For the text-containing cell, return its midpoint in (x, y) coordinate format. 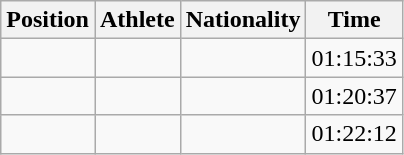
01:22:12 (354, 134)
Nationality (243, 20)
01:20:37 (354, 96)
Position (48, 20)
01:15:33 (354, 58)
Time (354, 20)
Athlete (137, 20)
